Locate the cell with the specified text and output its (x, y) center coordinate. 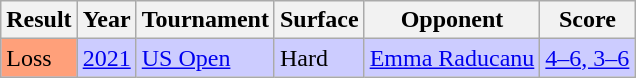
US Open (205, 58)
2021 (106, 58)
4–6, 3–6 (588, 58)
Hard (319, 58)
Opponent (452, 20)
Surface (319, 20)
Result (39, 20)
Tournament (205, 20)
Emma Raducanu (452, 58)
Year (106, 20)
Loss (39, 58)
Score (588, 20)
